Output the [x, y] coordinate of the center of the cell containing the given text.  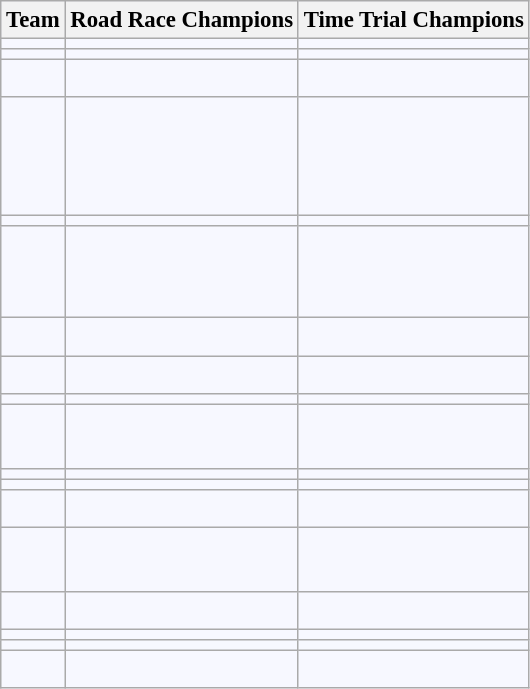
Team [33, 20]
Road Race Champions [182, 20]
Time Trial Champions [414, 20]
